Detect which cell encompasses the target text, then output its (X, Y) center coordinate. 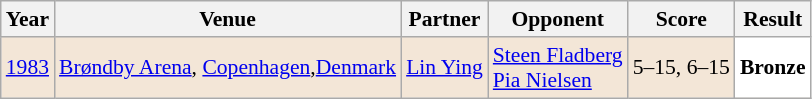
Opponent (558, 19)
Bronze (773, 68)
Steen Fladberg Pia Nielsen (558, 68)
Score (682, 19)
Brøndby Arena, Copenhagen,Denmark (228, 68)
Partner (444, 19)
Lin Ying (444, 68)
5–15, 6–15 (682, 68)
Year (28, 19)
Result (773, 19)
1983 (28, 68)
Venue (228, 19)
